Extract the (x, y) coordinate from the center of the cell holding the provided text.  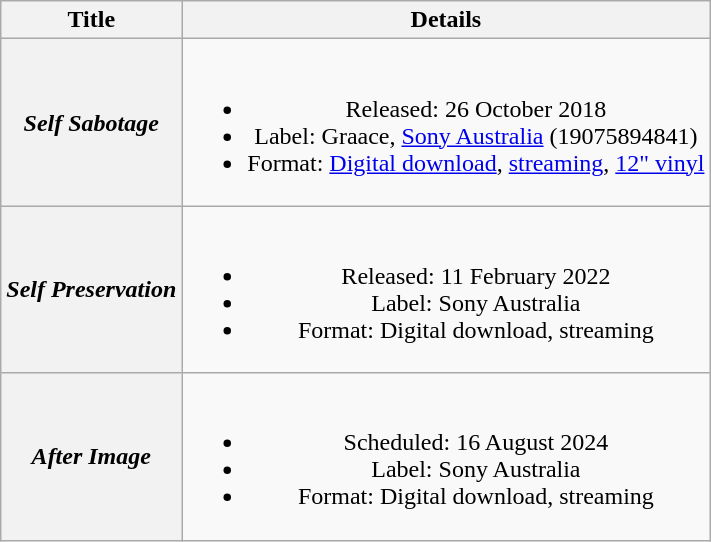
Released: 26 October 2018Label: Graace, Sony Australia (19075894841)Format: Digital download, streaming, 12" vinyl (446, 122)
Details (446, 20)
Released: 11 February 2022Label: Sony AustraliaFormat: Digital download, streaming (446, 290)
After Image (92, 456)
Self Sabotage (92, 122)
Scheduled: 16 August 2024Label: Sony AustraliaFormat: Digital download, streaming (446, 456)
Self Preservation (92, 290)
Title (92, 20)
